Extract the (X, Y) coordinate from the center of the cell holding the provided text.  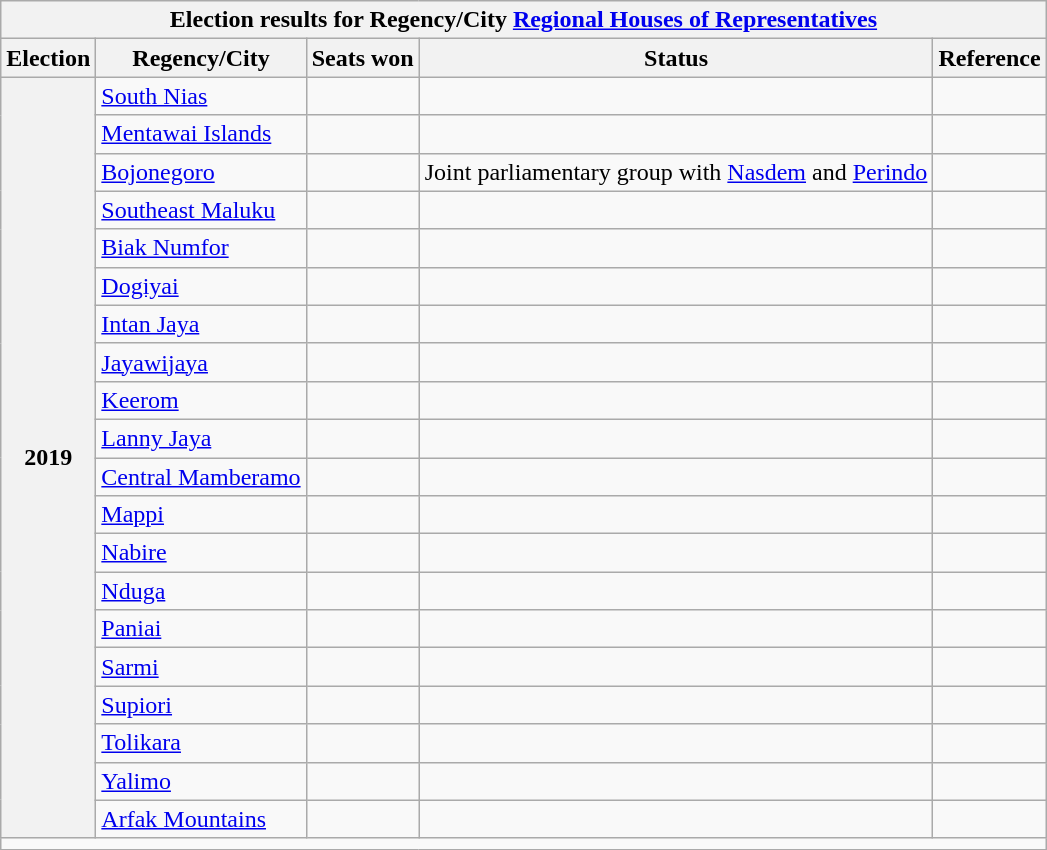
Sarmi (201, 667)
Seats won (362, 58)
Regency/City (201, 58)
Nduga (201, 591)
Intan Jaya (201, 324)
Biak Numfor (201, 248)
Southeast Maluku (201, 210)
Status (676, 58)
Dogiyai (201, 286)
Mappi (201, 515)
Bojonegoro (201, 172)
Nabire (201, 553)
Reference (990, 58)
South Nias (201, 96)
Lanny Jaya (201, 438)
Election (48, 58)
Paniai (201, 629)
Tolikara (201, 743)
Mentawai Islands (201, 134)
Yalimo (201, 781)
Election results for Regency/City Regional Houses of Representatives (524, 20)
Supiori (201, 705)
Keerom (201, 400)
Jayawijaya (201, 362)
Arfak Mountains (201, 819)
Central Mamberamo (201, 477)
Joint parliamentary group with Nasdem and Perindo (676, 172)
2019 (48, 458)
